Find where the given text appears and provide that cell's center as (X, Y) coordinate. 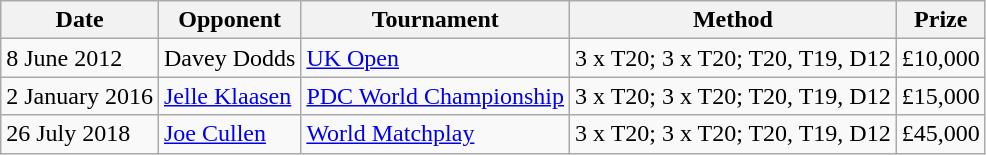
Joe Cullen (229, 134)
2 January 2016 (80, 96)
8 June 2012 (80, 58)
Date (80, 20)
UK Open (436, 58)
Davey Dodds (229, 58)
Jelle Klaasen (229, 96)
PDC World Championship (436, 96)
Prize (940, 20)
Method (734, 20)
World Matchplay (436, 134)
Tournament (436, 20)
£45,000 (940, 134)
£15,000 (940, 96)
Opponent (229, 20)
26 July 2018 (80, 134)
£10,000 (940, 58)
